Determine the (x, y) coordinate at the center of the cell enclosing the given text.  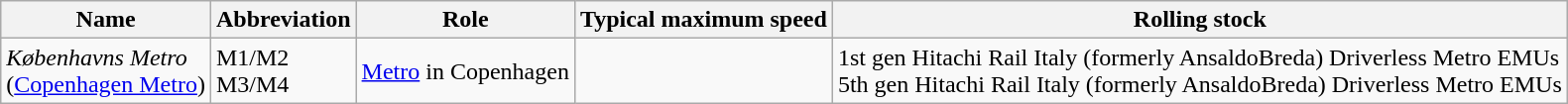
Københavns Metro(Copenhagen Metro) (106, 71)
Typical maximum speed (703, 20)
Role (465, 20)
1st gen Hitachi Rail Italy (formerly AnsaldoBreda) Driverless Metro EMUs5th gen Hitachi Rail Italy (formerly AnsaldoBreda) Driverless Metro EMUs (1200, 71)
M1/M2M3/M4 (284, 71)
Rolling stock (1200, 20)
Name (106, 20)
Metro in Copenhagen (465, 71)
Abbreviation (284, 20)
